Return the [x, y] coordinate for the center point of the cell that contains the specified text.  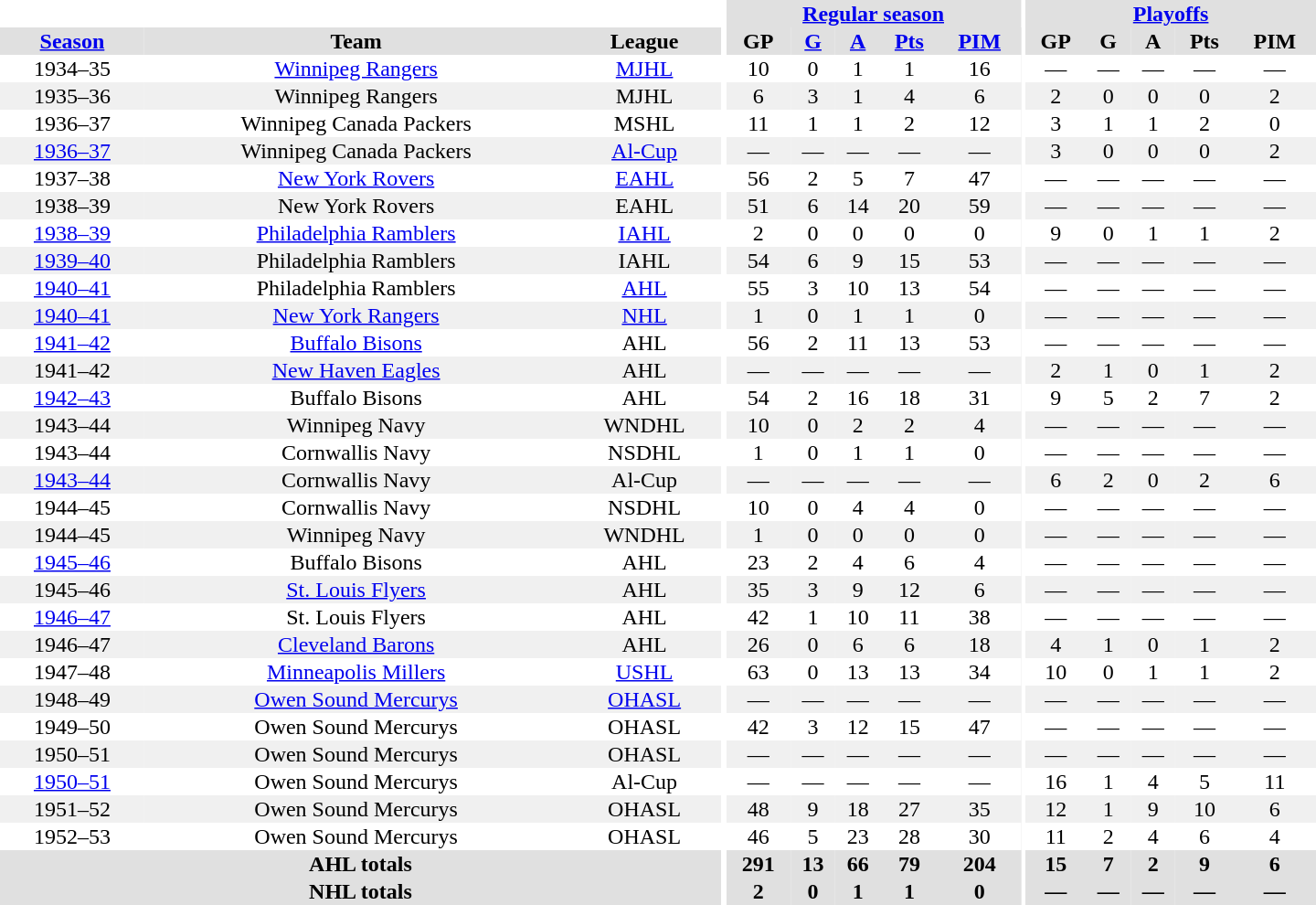
1937–38 [72, 178]
48 [759, 809]
New Haven Eagles [356, 370]
204 [980, 864]
26 [759, 644]
USHL [644, 672]
AHL totals [360, 864]
1947–48 [72, 672]
28 [909, 836]
34 [980, 672]
Season [72, 41]
MSHL [644, 123]
Minneapolis Millers [356, 672]
20 [909, 206]
Regular season [873, 14]
63 [759, 672]
1952–53 [72, 836]
Team [356, 41]
55 [759, 288]
27 [909, 809]
46 [759, 836]
NHL [644, 315]
38 [980, 617]
1935–36 [72, 96]
31 [980, 398]
1942–43 [72, 398]
14 [857, 206]
1949–50 [72, 727]
51 [759, 206]
30 [980, 836]
League [644, 41]
1934–35 [72, 69]
59 [980, 206]
66 [857, 864]
Cleveland Barons [356, 644]
1939–40 [72, 261]
NHL totals [360, 891]
Playoffs [1171, 14]
291 [759, 864]
79 [909, 864]
New York Rangers [356, 315]
1951–52 [72, 809]
1948–49 [72, 699]
